Find where the given text appears and provide that cell's center as (x, y) coordinate. 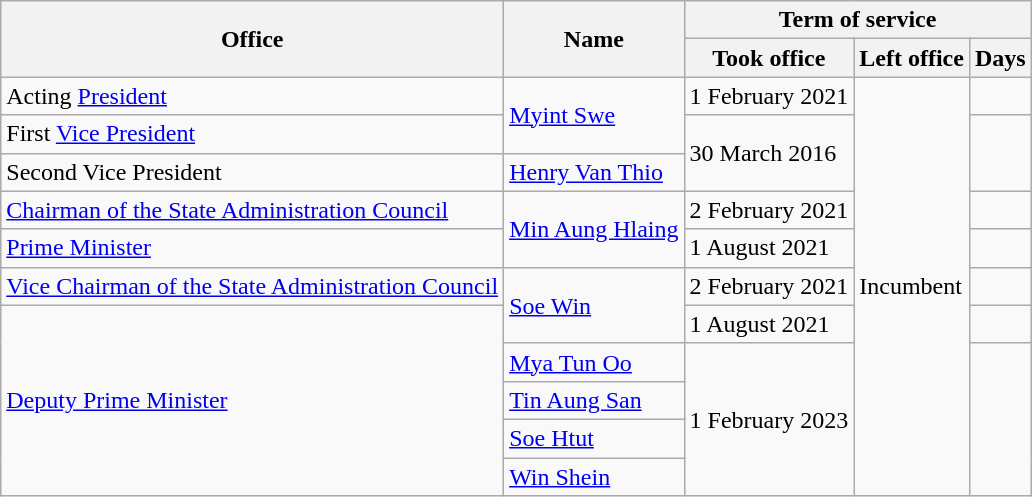
Henry Van Thio (594, 172)
Myint Swe (594, 115)
Soe Win (594, 305)
Mya Tun Oo (594, 362)
1 February 2021 (769, 96)
Left office (912, 58)
Win Shein (594, 477)
1 February 2023 (769, 419)
Incumbent (912, 286)
Days (1000, 58)
Soe Htut (594, 438)
Vice Chairman of the State Administration Council (252, 286)
Term of service (858, 20)
Second Vice President (252, 172)
Took office (769, 58)
Office (252, 39)
Name (594, 39)
Min Aung Hlaing (594, 229)
Prime Minister (252, 248)
Tin Aung San (594, 400)
First Vice President (252, 134)
Chairman of the State Administration Council (252, 210)
30 March 2016 (769, 153)
Deputy Prime Minister (252, 400)
Acting President (252, 96)
